Output the [X, Y] coordinate of the center of the cell containing the given text.  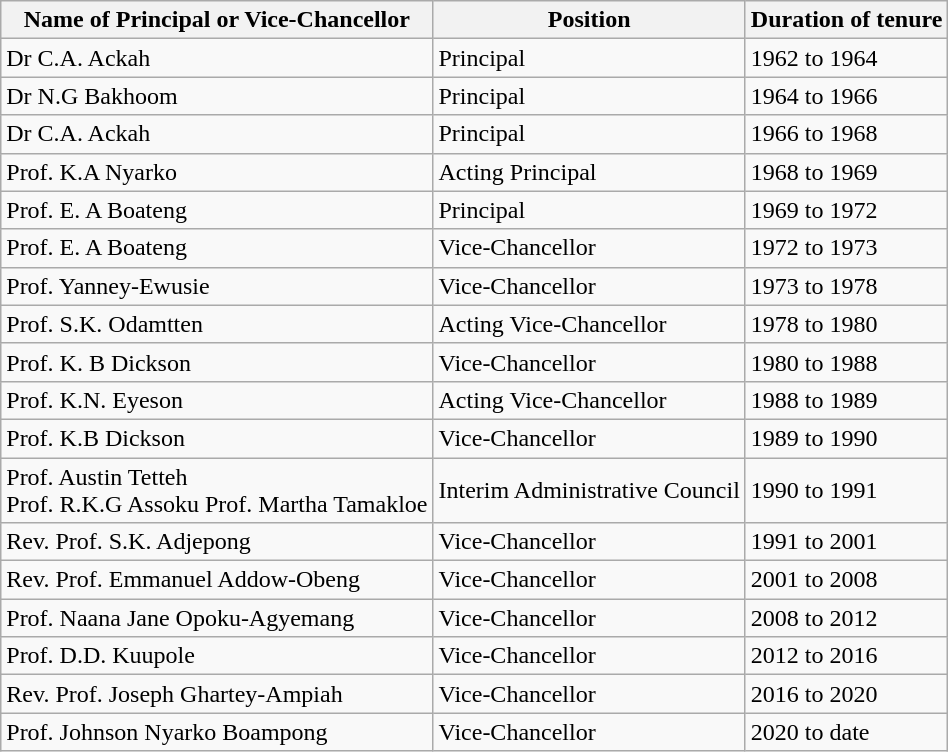
1973 to 1978 [846, 286]
Prof. Austin TettehProf. R.K.G Assoku Prof. Martha Tamakloe [217, 490]
2008 to 2012 [846, 618]
1964 to 1966 [846, 96]
2016 to 2020 [846, 694]
Prof. D.D. Kuupole [217, 656]
1972 to 1973 [846, 248]
Prof. Johnson Nyarko Boampong [217, 732]
1968 to 1969 [846, 172]
Acting Principal [589, 172]
1969 to 1972 [846, 210]
Prof. K.A Nyarko [217, 172]
Position [589, 20]
Prof. K.N. Eyeson [217, 400]
Name of Principal or Vice-Chancellor [217, 20]
Rev. Prof. Emmanuel Addow-Obeng [217, 580]
1988 to 1989 [846, 400]
1990 to 1991 [846, 490]
Rev. Prof. Joseph Ghartey-Ampiah [217, 694]
2012 to 2016 [846, 656]
1991 to 2001 [846, 542]
1978 to 1980 [846, 324]
Dr N.G Bakhoom [217, 96]
1989 to 1990 [846, 438]
2001 to 2008 [846, 580]
Rev. Prof. S.K. Adjepong [217, 542]
Prof. S.K. Odamtten [217, 324]
2020 to date [846, 732]
Prof. K.B Dickson [217, 438]
Prof. Naana Jane Opoku-Agyemang [217, 618]
1966 to 1968 [846, 134]
Duration of tenure [846, 20]
Prof. Yanney-Ewusie [217, 286]
1962 to 1964 [846, 58]
Interim Administrative Council [589, 490]
Prof. K. B Dickson [217, 362]
1980 to 1988 [846, 362]
